Capture the cell that displays the provided text and extract its (X, Y) central coordinate. 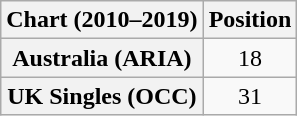
Position (250, 20)
18 (250, 58)
31 (250, 96)
UK Singles (OCC) (102, 96)
Chart (2010–2019) (102, 20)
Australia (ARIA) (102, 58)
